Identify which cell holds the provided text, then report its (X, Y) central coordinate. 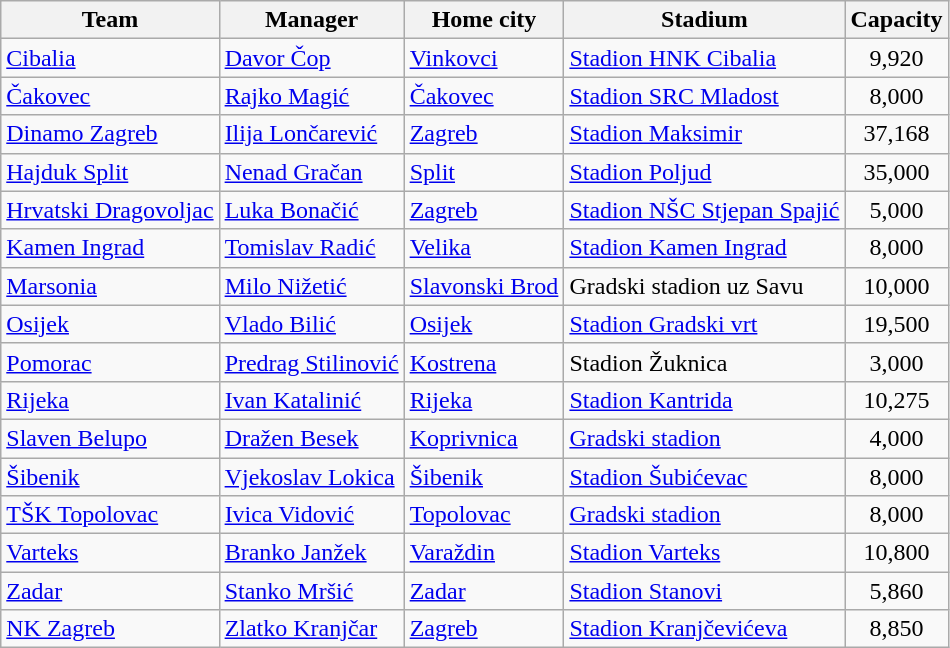
Marsonia (110, 286)
Luka Bonačić (312, 210)
Vjekoslav Lokica (312, 477)
Stadion Kranjčevićeva (704, 629)
Kamen Ingrad (110, 248)
Capacity (896, 20)
Stadion Poljud (704, 172)
Manager (312, 20)
5,860 (896, 591)
Stadion Stanovi (704, 591)
Team (110, 20)
Slavonski Brod (484, 286)
Split (484, 172)
19,500 (896, 324)
NK Zagreb (110, 629)
Stadion SRC Mladost (704, 96)
Velika (484, 248)
Kostrena (484, 362)
Cibalia (110, 58)
Zlatko Kranjčar (312, 629)
Davor Čop (312, 58)
Vlado Bilić (312, 324)
Ivica Vidović (312, 515)
10,000 (896, 286)
Ivan Katalinić (312, 400)
Hajduk Split (110, 172)
Ilija Lončarević (312, 134)
4,000 (896, 438)
Branko Janžek (312, 553)
Stadium (704, 20)
Stadion HNK Cibalia (704, 58)
3,000 (896, 362)
Stadion Šubićevac (704, 477)
Rajko Magić (312, 96)
Dražen Besek (312, 438)
Predrag Stilinović (312, 362)
Stadion Žuknica (704, 362)
Slaven Belupo (110, 438)
9,920 (896, 58)
Milo Nižetić (312, 286)
Pomorac (110, 362)
Varaždin (484, 553)
5,000 (896, 210)
10,275 (896, 400)
Tomislav Radić (312, 248)
37,168 (896, 134)
Stadion NŠC Stjepan Spajić (704, 210)
Stadion Varteks (704, 553)
10,800 (896, 553)
Hrvatski Dragovoljac (110, 210)
Topolovac (484, 515)
Koprivnica (484, 438)
Stadion Kamen Ingrad (704, 248)
8,850 (896, 629)
Nenad Gračan (312, 172)
Home city (484, 20)
Dinamo Zagreb (110, 134)
35,000 (896, 172)
Varteks (110, 553)
Gradski stadion uz Savu (704, 286)
TŠK Topolovac (110, 515)
Stanko Mršić (312, 591)
Stadion Gradski vrt (704, 324)
Stadion Maksimir (704, 134)
Stadion Kantrida (704, 400)
Vinkovci (484, 58)
